Extract the (x, y) coordinate from the center of the cell holding the provided text.  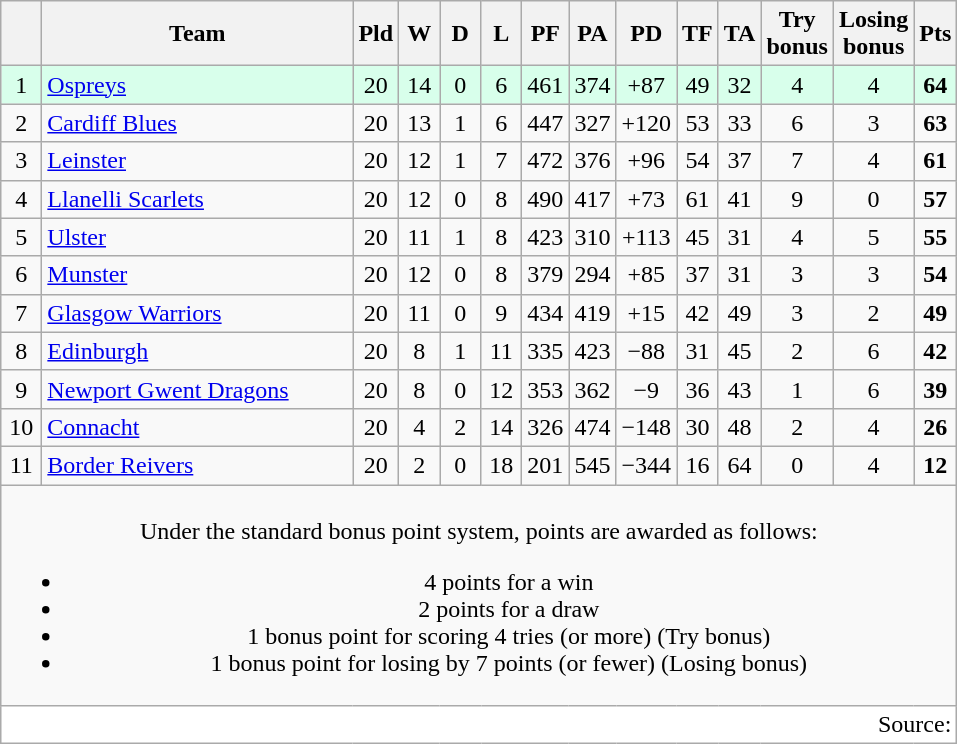
326 (546, 427)
474 (592, 427)
Cardiff Blues (198, 123)
33 (740, 123)
353 (546, 389)
461 (546, 85)
TF (698, 34)
Edinburgh (198, 351)
PF (546, 34)
Leinster (198, 161)
48 (740, 427)
−148 (646, 427)
36 (698, 389)
201 (546, 465)
Connacht (198, 427)
18 (502, 465)
Ospreys (198, 85)
32 (740, 85)
PA (592, 34)
63 (936, 123)
Border Reivers (198, 465)
D (460, 34)
472 (546, 161)
376 (592, 161)
379 (546, 275)
434 (546, 313)
+87 (646, 85)
Newport Gwent Dragons (198, 389)
55 (936, 237)
294 (592, 275)
447 (546, 123)
Losing bonus (873, 34)
+96 (646, 161)
+15 (646, 313)
419 (592, 313)
13 (420, 123)
490 (546, 199)
327 (592, 123)
Pld (376, 34)
417 (592, 199)
Munster (198, 275)
PD (646, 34)
Pts (936, 34)
Glasgow Warriors (198, 313)
26 (936, 427)
30 (698, 427)
57 (936, 199)
TA (740, 34)
Ulster (198, 237)
L (502, 34)
+120 (646, 123)
10 (22, 427)
+85 (646, 275)
+113 (646, 237)
53 (698, 123)
43 (740, 389)
374 (592, 85)
+73 (646, 199)
310 (592, 237)
−344 (646, 465)
W (420, 34)
Llanelli Scarlets (198, 199)
41 (740, 199)
Source: (479, 725)
Try bonus (797, 34)
−88 (646, 351)
Team (198, 34)
39 (936, 389)
335 (546, 351)
−9 (646, 389)
545 (592, 465)
16 (698, 465)
362 (592, 389)
